Determine the (x, y) coordinate at the center of the cell enclosing the given text.  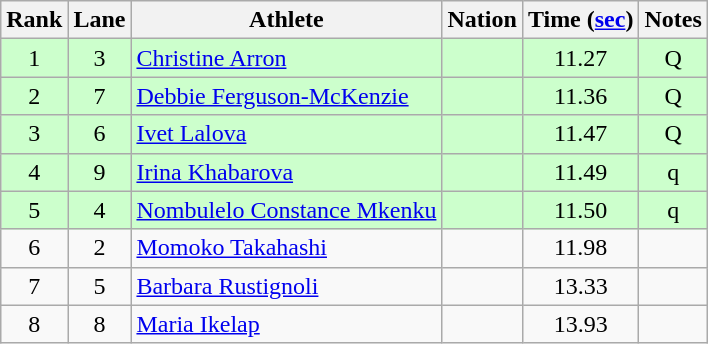
Rank (34, 20)
Lane (100, 20)
Christine Arron (286, 58)
11.47 (580, 134)
Momoko Takahashi (286, 248)
11.50 (580, 210)
Nation (482, 20)
1 (34, 58)
13.93 (580, 324)
Time (sec) (580, 20)
11.49 (580, 172)
Athlete (286, 20)
9 (100, 172)
11.36 (580, 96)
Maria Ikelap (286, 324)
13.33 (580, 286)
Irina Khabarova (286, 172)
Notes (673, 20)
Nombulelo Constance Mkenku (286, 210)
Barbara Rustignoli (286, 286)
11.98 (580, 248)
Debbie Ferguson-McKenzie (286, 96)
Ivet Lalova (286, 134)
11.27 (580, 58)
